Extract the [x, y] coordinate from the center of the cell holding the provided text.  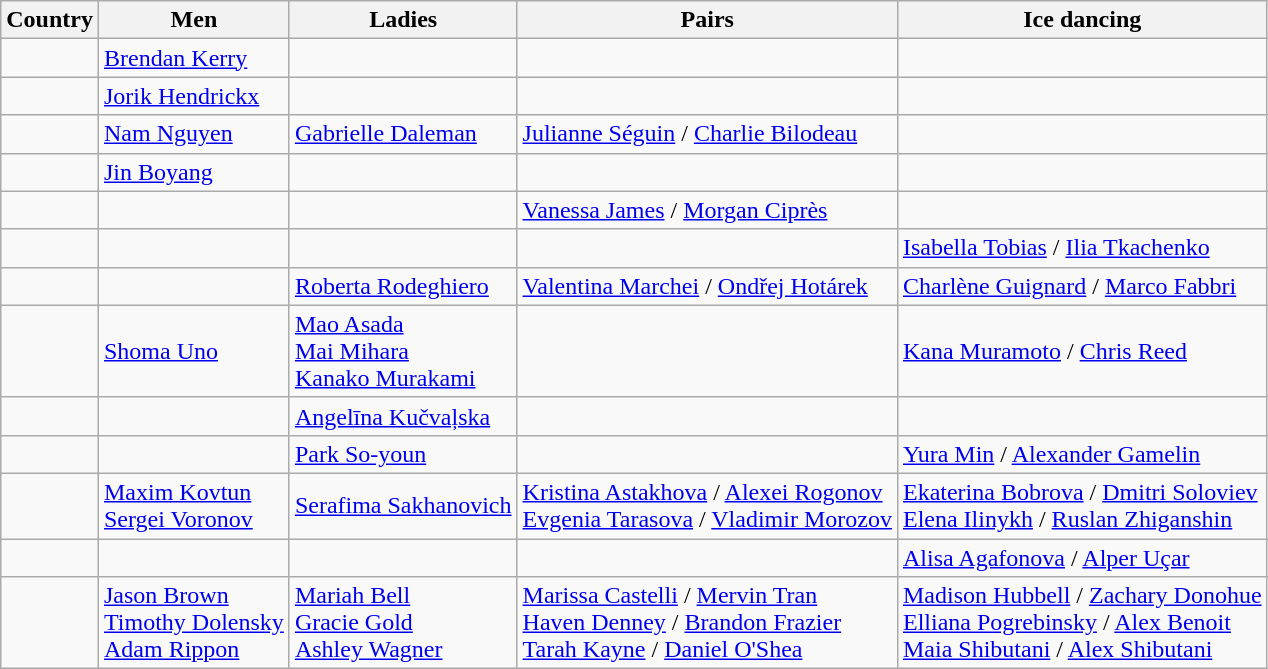
Mao Asada Mai Mihara Kanako Murakami [403, 351]
Madison Hubbell / Zachary Donohue Elliana Pogrebinsky / Alex Benoit Maia Shibutani / Alex Shibutani [1082, 623]
Isabella Tobias / Ilia Tkachenko [1082, 248]
Roberta Rodeghiero [403, 286]
Valentina Marchei / Ondřej Hotárek [707, 286]
Nam Nguyen [194, 134]
Ladies [403, 20]
Jorik Hendrickx [194, 96]
Ekaterina Bobrova / Dmitri Soloviev Elena Ilinykh / Ruslan Zhiganshin [1082, 506]
Charlène Guignard / Marco Fabbri [1082, 286]
Alisa Agafonova / Alper Uçar [1082, 557]
Yura Min / Alexander Gamelin [1082, 454]
Kana Muramoto / Chris Reed [1082, 351]
Jason Brown Timothy Dolensky Adam Rippon [194, 623]
Park So-youn [403, 454]
Gabrielle Daleman [403, 134]
Country [50, 20]
Kristina Astakhova / Alexei Rogonov Evgenia Tarasova / Vladimir Morozov [707, 506]
Men [194, 20]
Vanessa James / Morgan Ciprès [707, 210]
Maxim Kovtun Sergei Voronov [194, 506]
Jin Boyang [194, 172]
Julianne Séguin / Charlie Bilodeau [707, 134]
Serafima Sakhanovich [403, 506]
Pairs [707, 20]
Marissa Castelli / Mervin Tran Haven Denney / Brandon Frazier Tarah Kayne / Daniel O'Shea [707, 623]
Mariah Bell Gracie Gold Ashley Wagner [403, 623]
Ice dancing [1082, 20]
Brendan Kerry [194, 58]
Angelīna Kučvaļska [403, 416]
Shoma Uno [194, 351]
